Find where the given text appears and provide that cell's center as (X, Y) coordinate. 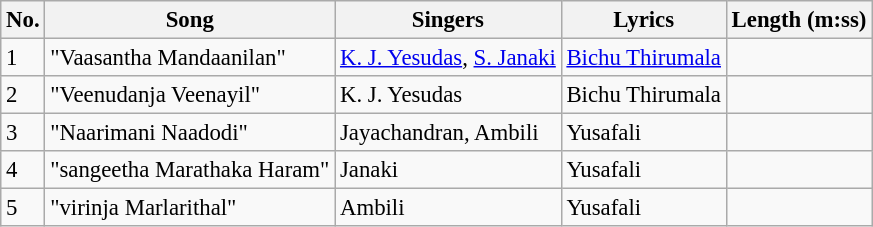
Song (190, 20)
Length (m:ss) (798, 20)
"virinja Marlarithal" (190, 208)
Singers (448, 20)
"Naarimani Naadodi" (190, 133)
"Veenudanja Veenayil" (190, 95)
Lyrics (644, 20)
4 (23, 170)
"Vaasantha Mandaanilan" (190, 58)
Jayachandran, Ambili (448, 133)
Ambili (448, 208)
"sangeetha Marathaka Haram" (190, 170)
K. J. Yesudas, S. Janaki (448, 58)
K. J. Yesudas (448, 95)
2 (23, 95)
1 (23, 58)
3 (23, 133)
No. (23, 20)
Janaki (448, 170)
5 (23, 208)
